Capture the cell that displays the provided text and extract its [x, y] central coordinate. 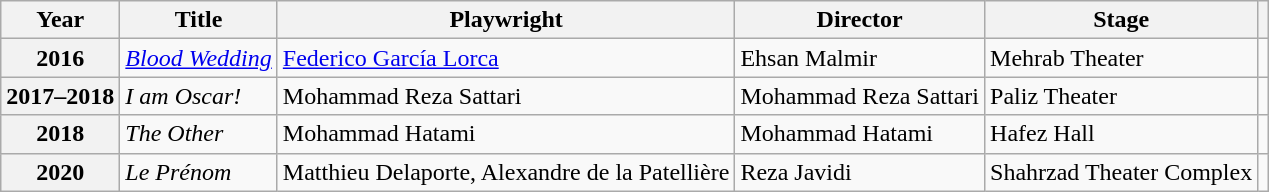
2017–2018 [60, 96]
Stage [1122, 20]
Paliz Theater [1122, 96]
Title [199, 20]
Le Prénom [199, 172]
Hafez Hall [1122, 134]
Mehrab Theater [1122, 58]
Reza Javidi [860, 172]
Federico García Lorca [506, 58]
Blood Wedding [199, 58]
Matthieu Delaporte, Alexandre de la Patellière [506, 172]
Ehsan Malmir [860, 58]
Director [860, 20]
I am Oscar! [199, 96]
2020 [60, 172]
2016 [60, 58]
The Other [199, 134]
Shahrzad Theater Complex [1122, 172]
Year [60, 20]
2018 [60, 134]
Playwright [506, 20]
